Extract the (X, Y) coordinate from the center of the cell holding the provided text.  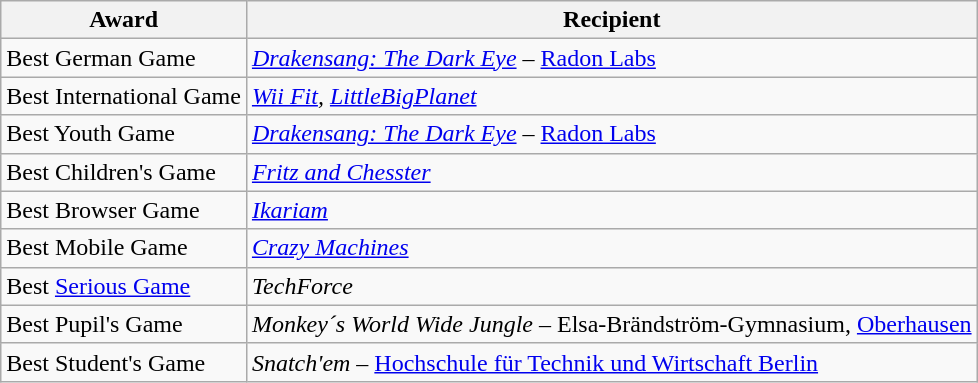
Best Children's Game (124, 172)
Crazy Machines (612, 248)
Best Browser Game (124, 210)
Wii Fit, LittleBigPlanet (612, 96)
Best International Game (124, 96)
Fritz and Chesster (612, 172)
Monkey´s World Wide Jungle – Elsa-Brändström-Gymnasium, Oberhausen (612, 324)
TechForce (612, 286)
Best Mobile Game (124, 248)
Best German Game (124, 58)
Best Student's Game (124, 362)
Best Youth Game (124, 134)
Best Serious Game (124, 286)
Award (124, 20)
Snatch'em – Hochschule für Technik und Wirtschaft Berlin (612, 362)
Recipient (612, 20)
Best Pupil's Game (124, 324)
Ikariam (612, 210)
